Find where the given text appears and provide that cell's center as [x, y] coordinate. 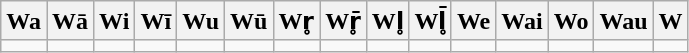
Wa [24, 21]
Wr̥̄ [344, 21]
Wā [70, 21]
Wl̥̄ [430, 21]
Wau [624, 21]
We [473, 21]
Wi [114, 21]
Wo [571, 21]
Wu [201, 21]
W [670, 21]
Wr̥ [296, 21]
Wī [156, 21]
Wl̥ [388, 21]
Wū [249, 21]
Wai [522, 21]
